Return the [x, y] coordinate for the center point of the cell that contains the specified text.  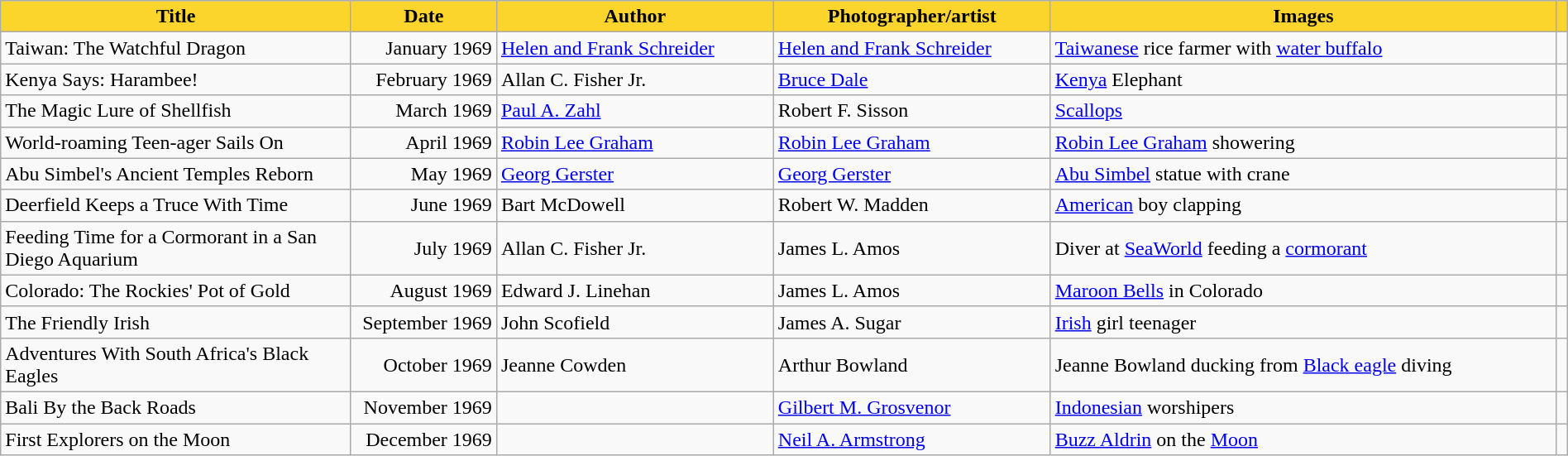
Kenya Says: Harambee! [176, 79]
John Scofield [635, 322]
Date [423, 17]
Images [1303, 17]
Irish girl teenager [1303, 322]
June 1969 [423, 205]
December 1969 [423, 439]
American boy clapping [1303, 205]
Bart McDowell [635, 205]
Maroon Bells in Colorado [1303, 290]
Edward J. Linehan [635, 290]
Title [176, 17]
Jeanne Cowden [635, 364]
March 1969 [423, 111]
Indonesian worshipers [1303, 407]
November 1969 [423, 407]
Taiwanese rice farmer with water buffalo [1303, 48]
Feeding Time for a Cormorant in a San Diego Aquarium [176, 248]
The Friendly Irish [176, 322]
Deerfield Keeps a Truce With Time [176, 205]
Robin Lee Graham showering [1303, 142]
Taiwan: The Watchful Dragon [176, 48]
Colorado: The Rockies' Pot of Gold [176, 290]
Bali By the Back Roads [176, 407]
October 1969 [423, 364]
April 1969 [423, 142]
Abu Simbel's Ancient Temples Reborn [176, 174]
February 1969 [423, 79]
First Explorers on the Moon [176, 439]
Arthur Bowland [911, 364]
Neil A. Armstrong [911, 439]
Bruce Dale [911, 79]
August 1969 [423, 290]
Paul A. Zahl [635, 111]
May 1969 [423, 174]
Jeanne Bowland ducking from Black eagle diving [1303, 364]
Robert W. Madden [911, 205]
Author [635, 17]
Kenya Elephant [1303, 79]
Adventures With South Africa's Black Eagles [176, 364]
Buzz Aldrin on the Moon [1303, 439]
Robert F. Sisson [911, 111]
The Magic Lure of Shellfish [176, 111]
January 1969 [423, 48]
Photographer/artist [911, 17]
James A. Sugar [911, 322]
Abu Simbel statue with crane [1303, 174]
July 1969 [423, 248]
Diver at SeaWorld feeding a cormorant [1303, 248]
Scallops [1303, 111]
Gilbert M. Grosvenor [911, 407]
World-roaming Teen-ager Sails On [176, 142]
September 1969 [423, 322]
